Extract the (X, Y) coordinate from the center of the cell holding the provided text.  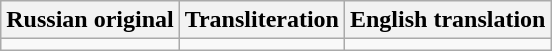
Transliteration (262, 20)
Russian original (90, 20)
English translation (447, 20)
